For the text-containing cell, return its midpoint in [X, Y] coordinate format. 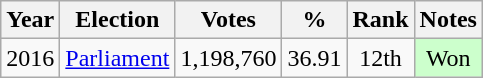
Rank [380, 20]
Won [448, 58]
Parliament [118, 58]
2016 [30, 58]
36.91 [314, 58]
Election [118, 20]
Notes [448, 20]
Year [30, 20]
12th [380, 58]
Votes [228, 20]
% [314, 20]
1,198,760 [228, 58]
